Scan for the cell matching the given text and deliver its (X, Y) coordinate at center. 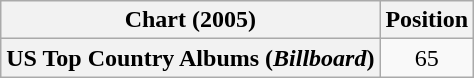
Position (427, 20)
65 (427, 58)
Chart (2005) (190, 20)
US Top Country Albums (Billboard) (190, 58)
